Determine the (x, y) coordinate at the center of the cell enclosing the given text.  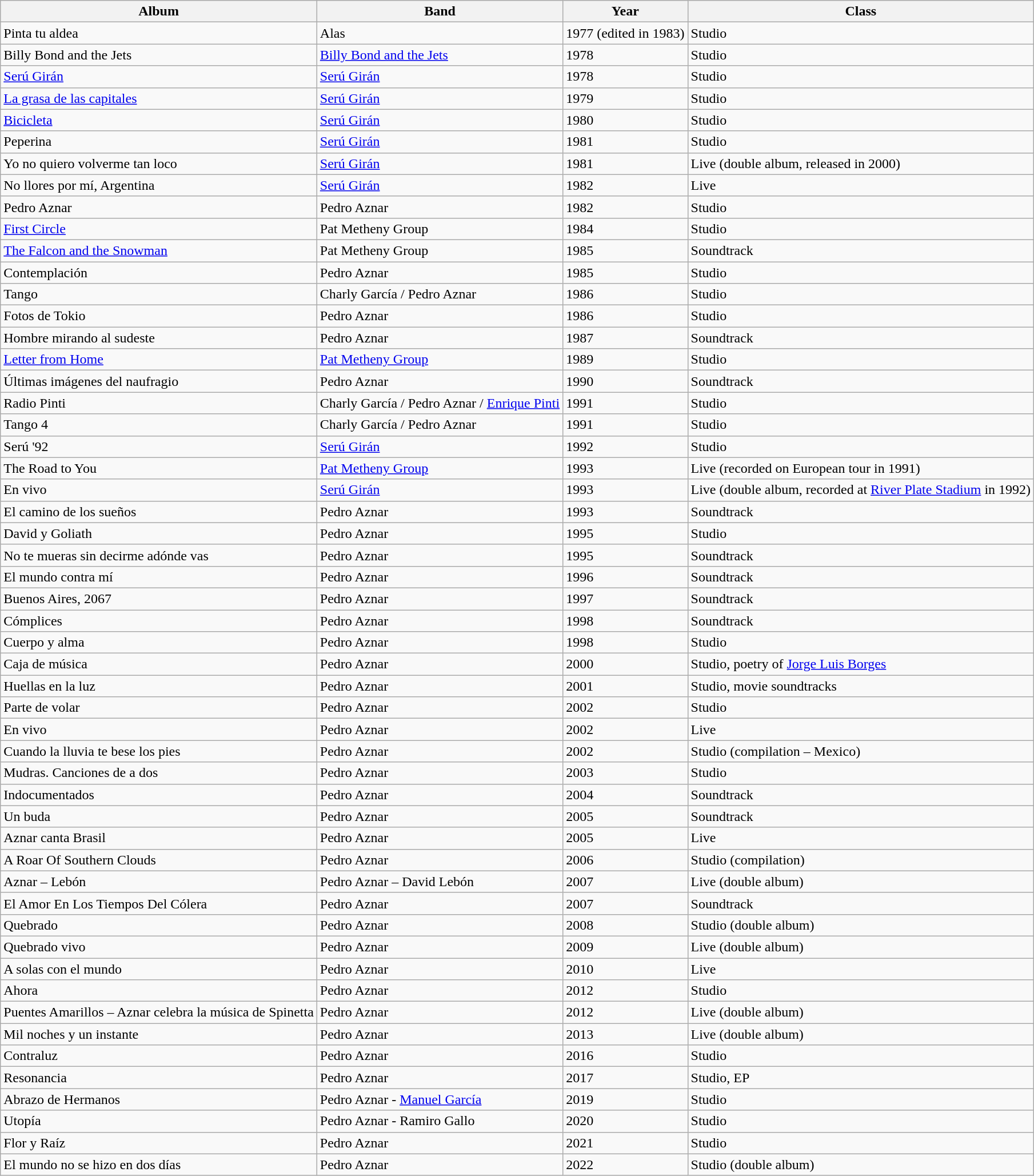
First Circle (159, 229)
Mil noches y un instante (159, 1034)
El mundo no se hizo en dos días (159, 1165)
Caja de música (159, 664)
No te mueras sin decirme adónde vas (159, 555)
Tango (159, 294)
Year (625, 11)
2003 (625, 773)
Peperina (159, 142)
2000 (625, 664)
Parte de volar (159, 708)
Ahora (159, 991)
Studio (compilation – Mexico) (861, 751)
Aznar canta Brasil (159, 838)
1987 (625, 338)
David y Goliath (159, 533)
Utopía (159, 1121)
Puentes Amarillos – Aznar celebra la música de Spinetta (159, 1012)
2001 (625, 686)
Quebrado vivo (159, 947)
1996 (625, 577)
Studio, poetry of Jorge Luis Borges (861, 664)
Resonancia (159, 1078)
Huellas en la luz (159, 686)
2009 (625, 947)
Mudras. Canciones de a dos (159, 773)
2019 (625, 1099)
Pedro Aznar – David Lebón (440, 882)
2013 (625, 1034)
Pedro Aznar - Manuel García (440, 1099)
Contemplación (159, 273)
Hombre mirando al sudeste (159, 338)
El camino de los sueños (159, 512)
Album (159, 11)
Pedro Aznar - Ramiro Gallo (440, 1121)
1990 (625, 381)
2017 (625, 1078)
1977 (edited in 1983) (625, 33)
Alas (440, 33)
Tango 4 (159, 425)
Serú '92 (159, 447)
Cuando la lluvia te bese los pies (159, 751)
2020 (625, 1121)
1984 (625, 229)
No llores por mí, Argentina (159, 185)
1997 (625, 599)
2008 (625, 925)
1989 (625, 360)
1980 (625, 120)
Band (440, 11)
Live (double album, recorded at River Plate Stadium in 1992) (861, 490)
Cómplices (159, 620)
Yo no quiero volverme tan loco (159, 164)
El Amor En Los Tiempos Del Cólera (159, 903)
A Roar Of Southern Clouds (159, 860)
2004 (625, 795)
Flor y Raíz (159, 1143)
Fotos de Tokio (159, 316)
Buenos Aires, 2067 (159, 599)
Radio Pinti (159, 403)
Bicicleta (159, 120)
Pinta tu aldea (159, 33)
Live (recorded on European tour in 1991) (861, 468)
Studio (compilation) (861, 860)
Class (861, 11)
Quebrado (159, 925)
Studio, movie soundtracks (861, 686)
The Falcon and the Snowman (159, 250)
2006 (625, 860)
Cuerpo y alma (159, 643)
Charly García / Pedro Aznar / Enrique Pinti (440, 403)
La grasa de las capitales (159, 98)
Live (double album, released in 2000) (861, 164)
El mundo contra mí (159, 577)
A solas con el mundo (159, 969)
The Road to You (159, 468)
2016 (625, 1056)
1979 (625, 98)
Un buda (159, 816)
Últimas imágenes del naufragio (159, 381)
2022 (625, 1165)
Aznar – Lebón (159, 882)
2010 (625, 969)
Abrazo de Hermanos (159, 1099)
Indocumentados (159, 795)
Studio, EP (861, 1078)
1992 (625, 447)
Letter from Home (159, 360)
2021 (625, 1143)
Contraluz (159, 1056)
